Extract the [X, Y] coordinate from the center of the cell holding the provided text.  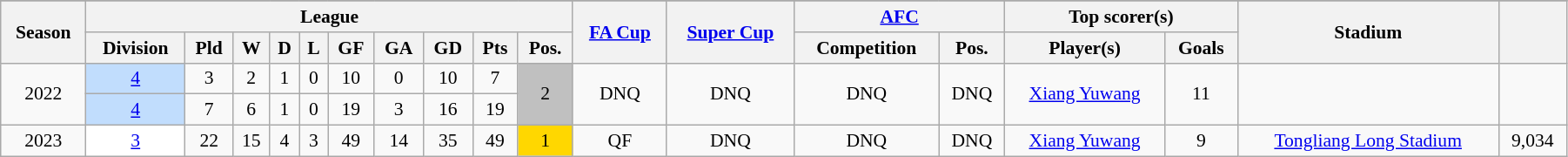
Tongliang Long Stadium [1368, 141]
16 [449, 110]
Top scorer(s) [1121, 17]
Competition [867, 48]
League [330, 17]
35 [449, 141]
Player(s) [1085, 48]
9,034 [1532, 141]
2023 [44, 141]
9 [1201, 141]
Super Cup [730, 31]
2022 [44, 94]
14 [399, 141]
6 [251, 110]
Division [136, 48]
Pts [495, 48]
L [313, 48]
GD [449, 48]
Goals [1201, 48]
Stadium [1368, 31]
FA Cup [620, 31]
Pld [209, 48]
GA [399, 48]
D [285, 48]
11 [1201, 94]
W [251, 48]
QF [620, 141]
22 [209, 141]
15 [251, 141]
Season [44, 31]
AFC [899, 17]
GF [352, 48]
